Extract the (X, Y) coordinate from the center of the cell holding the provided text.  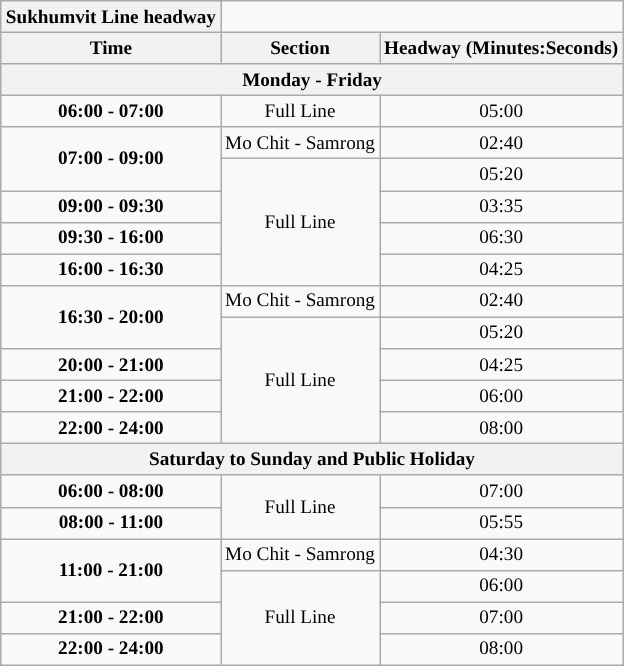
Section (300, 48)
Headway (Minutes:Seconds) (502, 48)
04:30 (502, 555)
09:00 - 09:30 (110, 207)
03:35 (502, 207)
06:00 - 07:00 (110, 112)
16:30 - 20:00 (110, 318)
06:30 (502, 238)
06:00 - 08:00 (110, 491)
Saturday to Sunday and Public Holiday (312, 460)
Sukhumvit Line headway (110, 17)
05:00 (502, 112)
07:00 - 09:00 (110, 158)
Monday - Friday (312, 80)
09:30 - 16:00 (110, 238)
16:00 - 16:30 (110, 270)
08:00 - 11:00 (110, 523)
05:55 (502, 523)
11:00 - 21:00 (110, 570)
Time (110, 48)
20:00 - 21:00 (110, 365)
